Capture the cell that displays the provided text and extract its (X, Y) central coordinate. 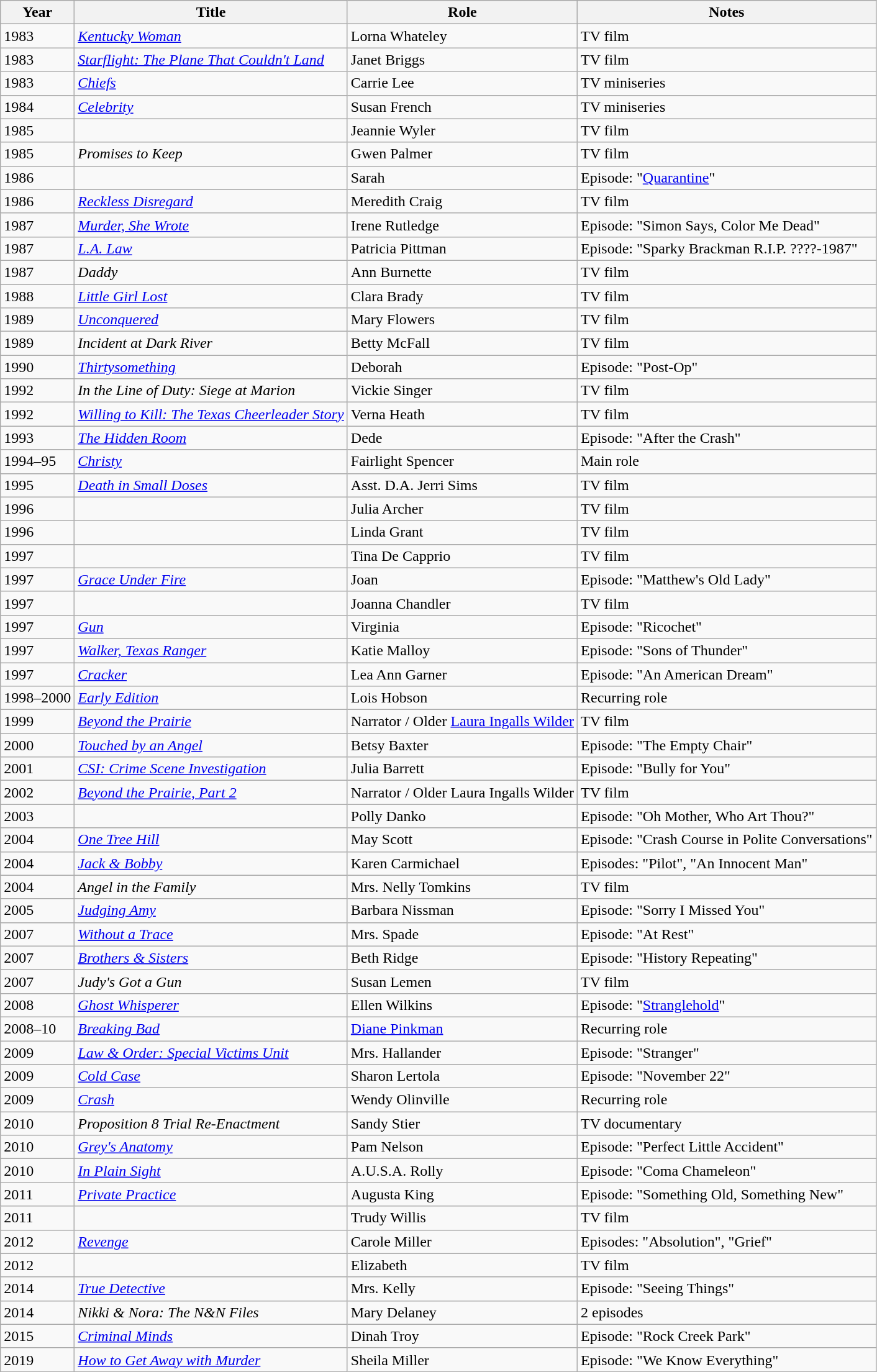
One Tree Hill (211, 840)
Jack & Bobby (211, 863)
Episode: "Matthew's Old Lady" (727, 579)
Grace Under Fire (211, 579)
Sandy Stier (462, 1124)
1993 (37, 438)
Wendy Olinville (462, 1100)
2002 (37, 793)
Diane Pinkman (462, 1029)
Betsy Baxter (462, 745)
Early Edition (211, 698)
Episode: "Sparky Brackman R.I.P. ????-1987" (727, 248)
Katie Malloy (462, 650)
Joanna Chandler (462, 603)
Beyond the Prairie, Part 2 (211, 793)
Episode: "Ricochet" (727, 627)
Tina De Capprio (462, 556)
2003 (37, 816)
Mary Delaney (462, 1312)
Mrs. Kelly (462, 1289)
Episodes: "Absolution", "Grief" (727, 1242)
Reckless Disregard (211, 201)
1999 (37, 722)
Episode: "Crash Course in Polite Conversations" (727, 840)
Law & Order: Special Victims Unit (211, 1053)
Lois Hobson (462, 698)
Irene Rutledge (462, 225)
Murder, She Wrote (211, 225)
Private Practice (211, 1194)
Willing to Kill: The Texas Cheerleader Story (211, 414)
Sheila Miller (462, 1360)
Clara Brady (462, 296)
In Plain Sight (211, 1171)
Nikki & Nora: The N&N Files (211, 1312)
Episode: "Stranglehold" (727, 1005)
Unconquered (211, 320)
Starflight: The Plane That Couldn't Land (211, 60)
Gwen Palmer (462, 154)
Trudy Willis (462, 1218)
Cracker (211, 674)
Daddy (211, 272)
TV documentary (727, 1124)
Thirtysomething (211, 367)
Mrs. Hallander (462, 1053)
Mrs. Spade (462, 934)
Angel in the Family (211, 887)
Ann Burnette (462, 272)
Episode: "At Rest" (727, 934)
Incident at Dark River (211, 343)
Celebrity (211, 107)
Susan French (462, 107)
1995 (37, 485)
Sarah (462, 178)
Criminal Minds (211, 1336)
Little Girl Lost (211, 296)
Elizabeth (462, 1265)
Main role (727, 461)
Touched by an Angel (211, 745)
Episode: "Sons of Thunder" (727, 650)
Brothers & Sisters (211, 958)
Episode: "Coma Chameleon" (727, 1171)
In the Line of Duty: Siege at Marion (211, 391)
Episode: "Post-Op" (727, 367)
2 episodes (727, 1312)
True Detective (211, 1289)
Role (462, 12)
Susan Lemen (462, 981)
Deborah (462, 367)
Dinah Troy (462, 1336)
Judy's Got a Gun (211, 981)
Carole Miller (462, 1242)
Episode: "Bully for You" (727, 769)
1998–2000 (37, 698)
2008–10 (37, 1029)
How to Get Away with Murder (211, 1360)
Episode: "The Empty Chair" (727, 745)
Episode: "Something Old, Something New" (727, 1194)
Title (211, 12)
Beyond the Prairie (211, 722)
Betty McFall (462, 343)
Episode: "Quarantine" (727, 178)
Polly Danko (462, 816)
Dede (462, 438)
1988 (37, 296)
Sharon Lertola (462, 1076)
2008 (37, 1005)
Meredith Craig (462, 201)
L.A. Law (211, 248)
2005 (37, 911)
Carrie Lee (462, 83)
A.U.S.A. Rolly (462, 1171)
Judging Amy (211, 911)
2015 (37, 1336)
Ellen Wilkins (462, 1005)
Crash (211, 1100)
Vickie Singer (462, 391)
Lea Ann Garner (462, 674)
Year (37, 12)
Episode: "Oh Mother, Who Art Thou?" (727, 816)
Beth Ridge (462, 958)
Fairlight Spencer (462, 461)
Proposition 8 Trial Re-Enactment (211, 1124)
2000 (37, 745)
Christy (211, 461)
Episode: "Simon Says, Color Me Dead" (727, 225)
Episode: "History Repeating" (727, 958)
2019 (37, 1360)
Pam Nelson (462, 1147)
Lorna Whateley (462, 36)
Episodes: "Pilot", "An Innocent Man" (727, 863)
Episode: "We Know Everything" (727, 1360)
CSI: Crime Scene Investigation (211, 769)
1984 (37, 107)
Breaking Bad (211, 1029)
1990 (37, 367)
Karen Carmichael (462, 863)
Chiefs (211, 83)
Episode: "Stranger" (727, 1053)
Joan (462, 579)
1994–95 (37, 461)
Walker, Texas Ranger (211, 650)
Kentucky Woman (211, 36)
Gun (211, 627)
Asst. D.A. Jerri Sims (462, 485)
May Scott (462, 840)
Jeannie Wyler (462, 130)
Without a Trace (211, 934)
Episode: "After the Crash" (727, 438)
Notes (727, 12)
Episode: "Sorry I Missed You" (727, 911)
The Hidden Room (211, 438)
Grey's Anatomy (211, 1147)
Mary Flowers (462, 320)
Virginia (462, 627)
Verna Heath (462, 414)
2001 (37, 769)
Death in Small Doses (211, 485)
Episode: "Perfect Little Accident" (727, 1147)
Episode: "November 22" (727, 1076)
Augusta King (462, 1194)
Patricia Pittman (462, 248)
Cold Case (211, 1076)
Revenge (211, 1242)
Linda Grant (462, 532)
Episode: "Rock Creek Park" (727, 1336)
Episode: "An American Dream" (727, 674)
Janet Briggs (462, 60)
Ghost Whisperer (211, 1005)
Promises to Keep (211, 154)
Barbara Nissman (462, 911)
Episode: "Seeing Things" (727, 1289)
Julia Archer (462, 509)
Julia Barrett (462, 769)
Mrs. Nelly Tomkins (462, 887)
